Search for the cell housing the specified text and yield its (x, y) center coordinate. 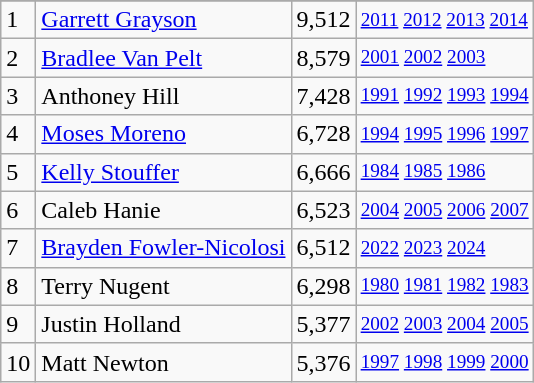
Bradlee Van Pelt (164, 58)
Terry Nugent (164, 286)
3 (18, 96)
1994 1995 1996 1997 (444, 134)
6,666 (324, 172)
8 (18, 286)
Matt Newton (164, 362)
6,728 (324, 134)
5 (18, 172)
Brayden Fowler-Nicolosi (164, 248)
4 (18, 134)
1 (18, 20)
5,376 (324, 362)
2001 2002 2003 (444, 58)
8,579 (324, 58)
1997 1998 1999 2000 (444, 362)
Moses Moreno (164, 134)
10 (18, 362)
Kelly Stouffer (164, 172)
2002 2003 2004 2005 (444, 324)
Caleb Hanie (164, 210)
9,512 (324, 20)
Justin Holland (164, 324)
1991 1992 1993 1994 (444, 96)
7 (18, 248)
2022 2023 2024 (444, 248)
6,523 (324, 210)
2011 2012 2013 2014 (444, 20)
9 (18, 324)
1980 1981 1982 1983 (444, 286)
5,377 (324, 324)
6,512 (324, 248)
6,298 (324, 286)
7,428 (324, 96)
Anthoney Hill (164, 96)
2 (18, 58)
Garrett Grayson (164, 20)
6 (18, 210)
1984 1985 1986 (444, 172)
2004 2005 2006 2007 (444, 210)
